From the cell containing the given text, extract its center point as [X, Y] coordinate. 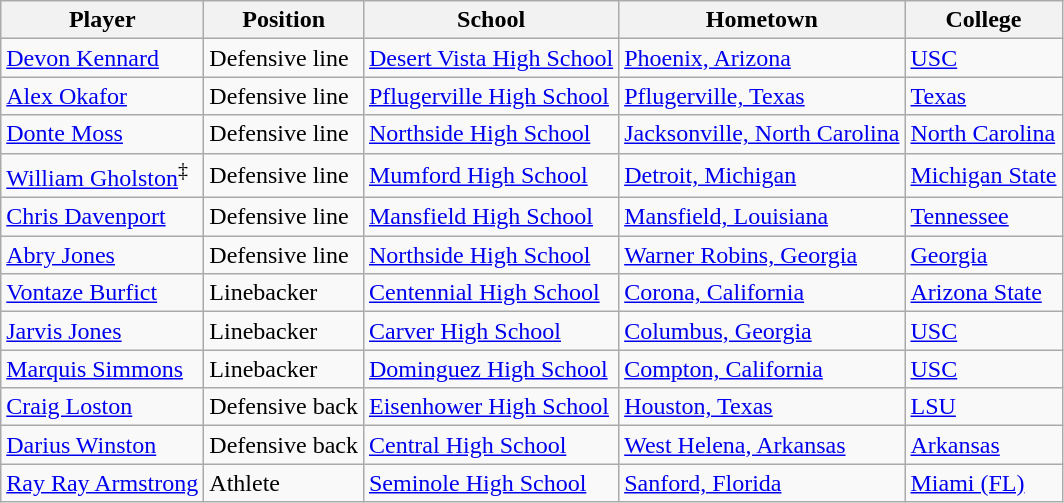
Mansfield, Louisiana [762, 217]
LSU [984, 407]
Jarvis Jones [102, 331]
Dominguez High School [490, 369]
Phoenix, Arizona [762, 58]
Chris Davenport [102, 217]
West Helena, Arkansas [762, 445]
Seminole High School [490, 483]
Desert Vista High School [490, 58]
Alex Okafor [102, 96]
Warner Robins, Georgia [762, 255]
Pflugerville High School [490, 96]
School [490, 20]
Tennessee [984, 217]
Craig Loston [102, 407]
Jacksonville, North Carolina [762, 134]
Columbus, Georgia [762, 331]
Abry Jones [102, 255]
Compton, California [762, 369]
Pflugerville, Texas [762, 96]
Devon Kennard [102, 58]
Eisenhower High School [490, 407]
Houston, Texas [762, 407]
Georgia [984, 255]
William Gholston‡ [102, 176]
Corona, California [762, 293]
Texas [984, 96]
Michigan State [984, 176]
Sanford, Florida [762, 483]
North Carolina [984, 134]
Donte Moss [102, 134]
Arizona State [984, 293]
Ray Ray Armstrong [102, 483]
Position [284, 20]
Darius Winston [102, 445]
Centennial High School [490, 293]
Carver High School [490, 331]
Mumford High School [490, 176]
Central High School [490, 445]
Vontaze Burfict [102, 293]
Marquis Simmons [102, 369]
Arkansas [984, 445]
Athlete [284, 483]
Mansfield High School [490, 217]
Hometown [762, 20]
Player [102, 20]
Detroit, Michigan [762, 176]
Miami (FL) [984, 483]
College [984, 20]
